Search for the cell housing the specified text and yield its (x, y) center coordinate. 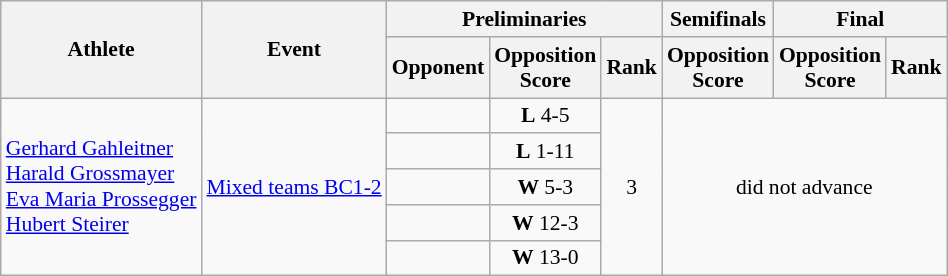
Event (294, 50)
Preliminaries (524, 19)
L 1-11 (545, 152)
Mixed teams BC1-2 (294, 187)
Gerhard Gahleitner Harald Grossmayer Eva Maria Prossegger Hubert Steirer (102, 187)
W 13-0 (545, 258)
W 12-3 (545, 223)
Semifinals (718, 19)
Final (860, 19)
Athlete (102, 50)
did not advance (804, 187)
3 (632, 187)
W 5-3 (545, 187)
Opponent (438, 68)
L 4-5 (545, 116)
